For the text-containing cell, return its midpoint in (X, Y) coordinate format. 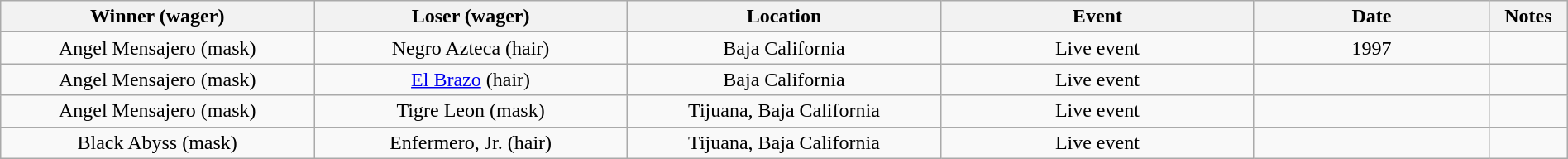
Negro Azteca (hair) (471, 48)
Notes (1528, 17)
Winner (wager) (157, 17)
Enfermero, Jr. (hair) (471, 142)
Black Abyss (mask) (157, 142)
Loser (wager) (471, 17)
El Brazo (hair) (471, 79)
1997 (1371, 48)
Location (784, 17)
Tigre Leon (mask) (471, 111)
Date (1371, 17)
Event (1097, 17)
